Identify which cell holds the provided text, then report its (x, y) central coordinate. 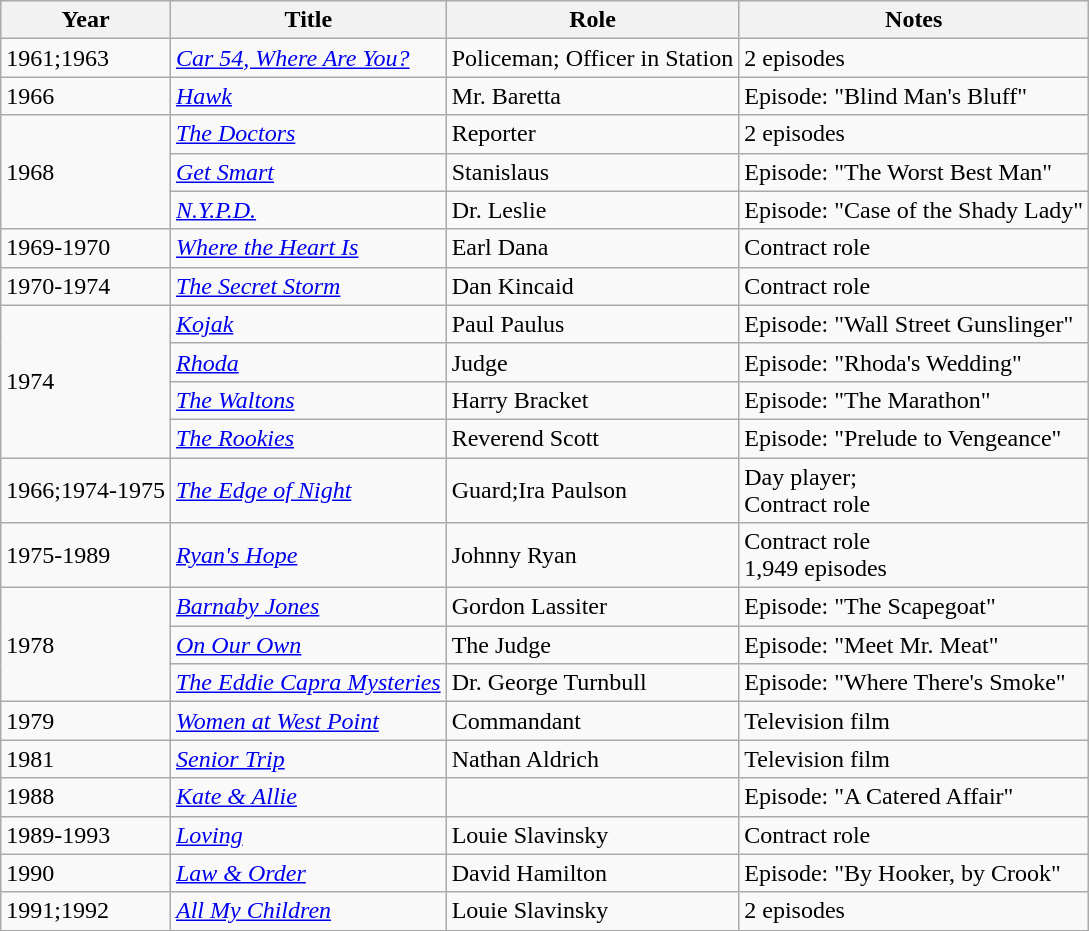
Episode: "Wall Street Gunslinger" (914, 324)
Paul Paulus (592, 324)
Mr. Baretta (592, 96)
Episode: "Where There's Smoke" (914, 683)
1990 (86, 873)
Episode: "The Worst Best Man" (914, 172)
1974 (86, 381)
Johnny Ryan (592, 556)
1966 (86, 96)
Title (308, 20)
The Eddie Capra Mysteries (308, 683)
The Doctors (308, 134)
Kojak (308, 324)
Notes (914, 20)
Episode: "Meet Mr. Meat" (914, 645)
The Rookies (308, 438)
Episode: "Case of the Shady Lady" (914, 210)
Day player;Contract role (914, 490)
Car 54, Where Are You? (308, 58)
Reverend Scott (592, 438)
Earl Dana (592, 248)
Hawk (308, 96)
David Hamilton (592, 873)
The Judge (592, 645)
Kate & Allie (308, 797)
Episode: "By Hooker, by Crook" (914, 873)
On Our Own (308, 645)
Episode: "A Catered Affair" (914, 797)
Law & Order (308, 873)
Senior Trip (308, 759)
Guard;Ira Paulson (592, 490)
N.Y.P.D. (308, 210)
Year (86, 20)
1988 (86, 797)
Dr. George Turnbull (592, 683)
1978 (86, 645)
1968 (86, 172)
Episode: "Prelude to Vengeance" (914, 438)
Judge (592, 362)
1970-1974 (86, 286)
The Secret Storm (308, 286)
Episode: "Rhoda's Wedding" (914, 362)
Loving (308, 835)
Role (592, 20)
Stanislaus (592, 172)
All My Children (308, 911)
Policeman; Officer in Station (592, 58)
1966;1974-1975 (86, 490)
The Edge of Night (308, 490)
Contract role1,949 episodes (914, 556)
Rhoda (308, 362)
Dr. Leslie (592, 210)
Harry Bracket (592, 400)
1981 (86, 759)
Reporter (592, 134)
Commandant (592, 721)
Get Smart (308, 172)
Where the Heart Is (308, 248)
The Waltons (308, 400)
Dan Kincaid (592, 286)
1979 (86, 721)
1969-1970 (86, 248)
Episode: "The Marathon" (914, 400)
1991;1992 (86, 911)
1961;1963 (86, 58)
Women at West Point (308, 721)
Episode: "The Scapegoat" (914, 607)
1989-1993 (86, 835)
Barnaby Jones (308, 607)
Nathan Aldrich (592, 759)
Episode: "Blind Man's Bluff" (914, 96)
Gordon Lassiter (592, 607)
1975-1989 (86, 556)
Ryan's Hope (308, 556)
